Locate the cell with the specified text and output its (x, y) center coordinate. 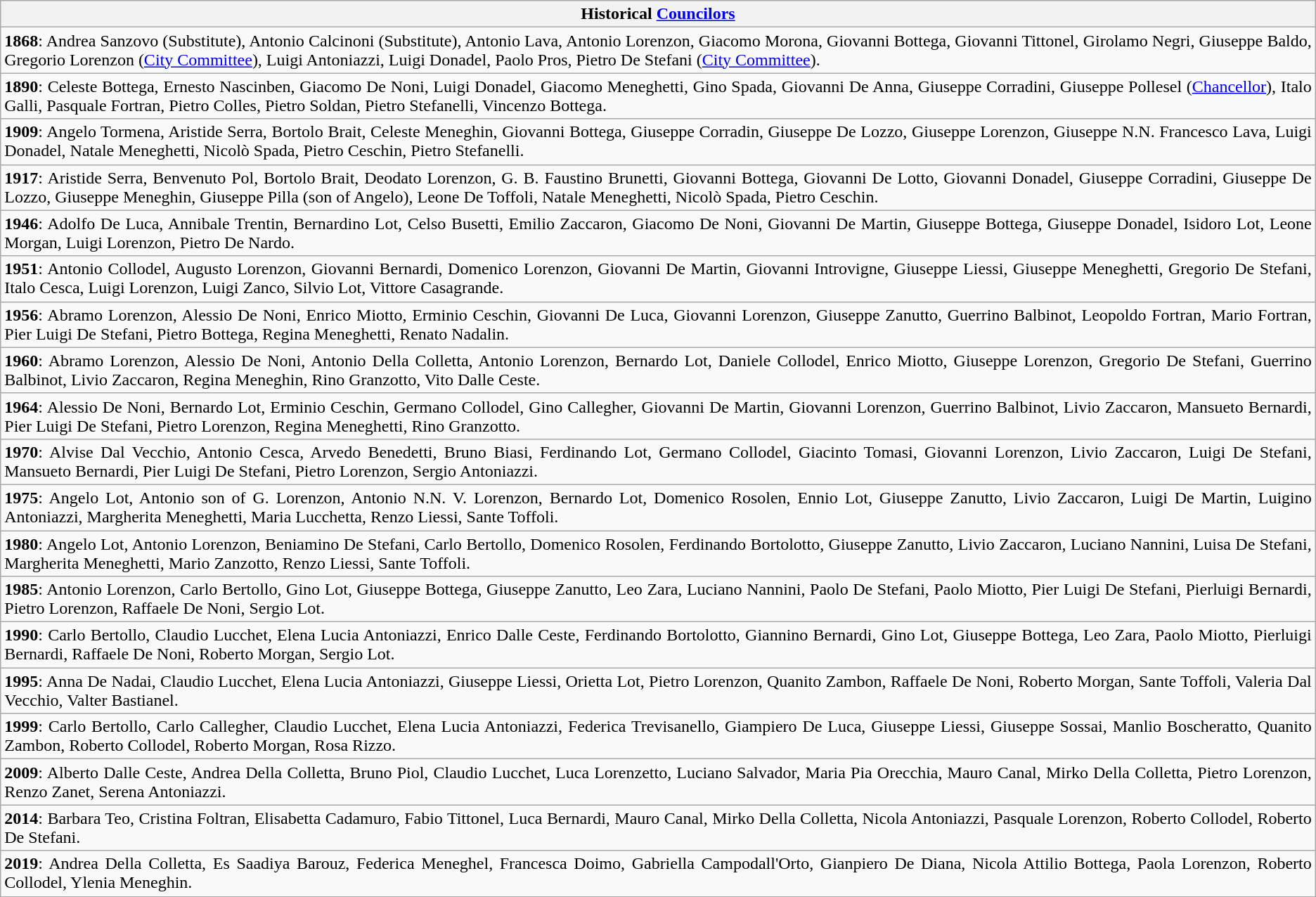
Historical Councilors (658, 14)
